Scan for the cell matching the given text and deliver its (X, Y) coordinate at center. 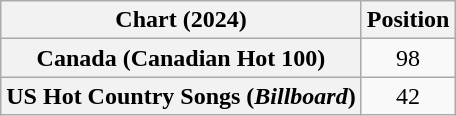
98 (408, 58)
Position (408, 20)
Canada (Canadian Hot 100) (181, 58)
Chart (2024) (181, 20)
US Hot Country Songs (Billboard) (181, 96)
42 (408, 96)
